Return (x, y) of the center of cell containing provided text 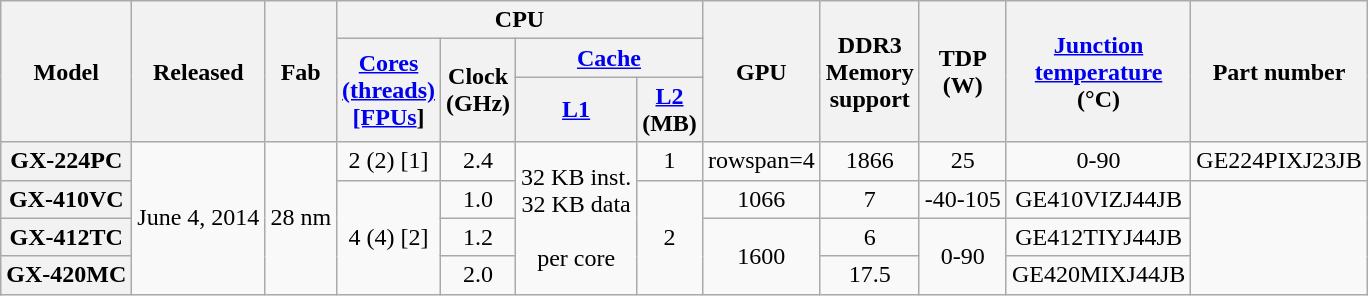
GE410VIZJ44JB (1098, 199)
1066 (761, 199)
GE420MIXJ44JB (1098, 275)
17.5 (870, 275)
25 (962, 161)
GE224PIXJ23JB (1279, 161)
-40-105 (962, 199)
6 (870, 237)
GPU (761, 72)
2.4 (478, 161)
GX-412TC (66, 237)
June 4, 2014 (198, 218)
Junctiontemperature(°C) (1098, 72)
4 (4) [2] (389, 237)
1600 (761, 256)
Cache (610, 58)
1.2 (478, 237)
32 KB inst.32 KB dataper core (576, 218)
1.0 (478, 199)
28 nm (301, 218)
TDP(W) (962, 72)
GX-224PC (66, 161)
rowspan=4 (761, 161)
Part number (1279, 72)
7 (870, 199)
2 (2) [1] (389, 161)
2.0 (478, 275)
Fab (301, 72)
DDR3Memorysupport (870, 72)
2 (670, 237)
Model (66, 72)
1 (670, 161)
Clock(GHz) (478, 90)
L2(MB) (670, 110)
Cores(threads)[FPUs] (389, 90)
Released (198, 72)
GX-420MC (66, 275)
L1 (576, 110)
CPU (520, 20)
GX-410VC (66, 199)
GE412TIYJ44JB (1098, 237)
1866 (870, 161)
